Locate the cell with the specified text and output its [X, Y] center coordinate. 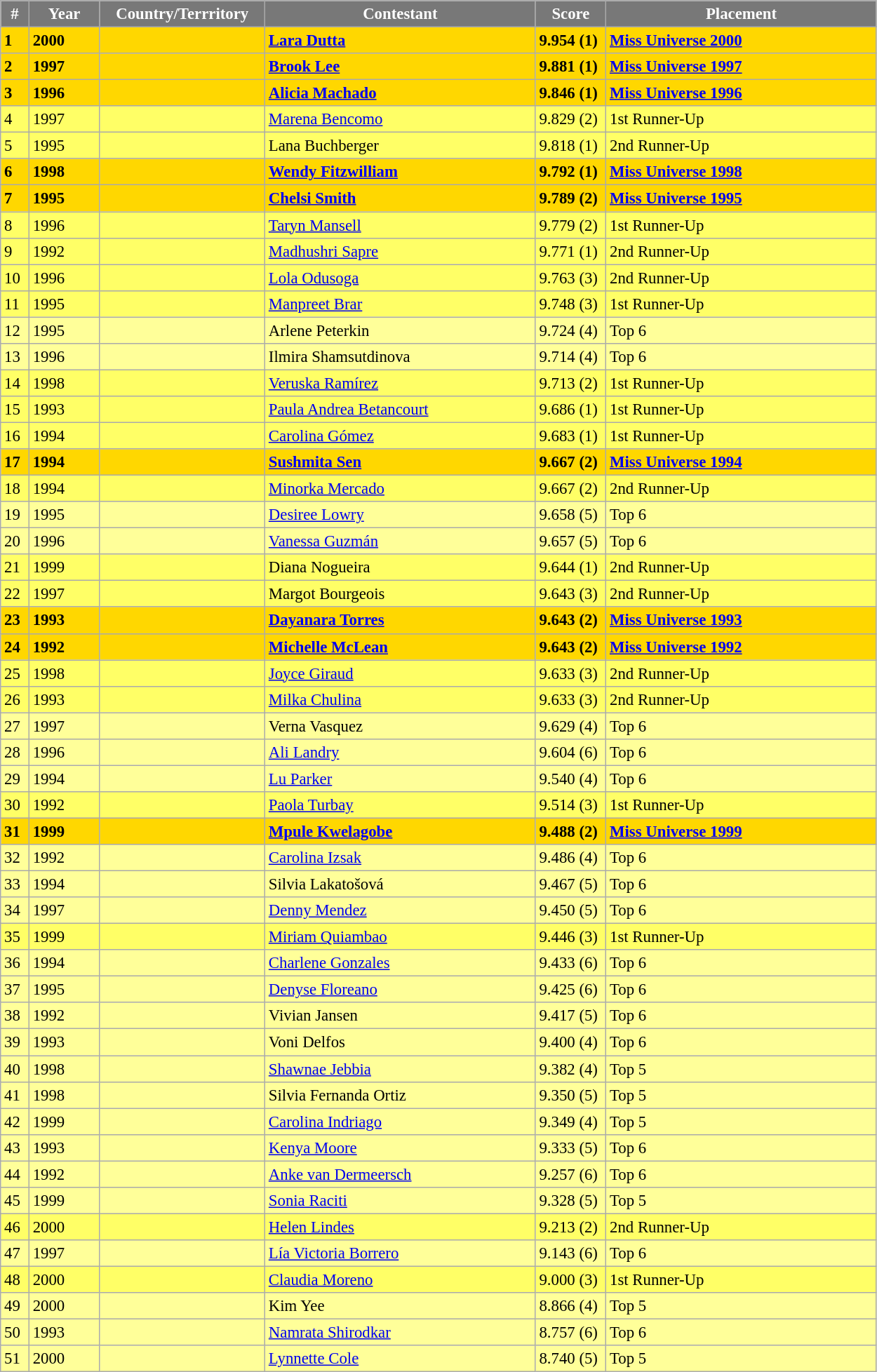
Denny Mendez [401, 910]
9.763 (3) [571, 278]
Sonia Raciti [401, 1201]
Lara Dutta [401, 41]
Dayanara Torres [401, 621]
Miss Universe 1992 [742, 647]
9.724 (4) [571, 330]
30 [15, 805]
35 [15, 937]
9.143 (6) [571, 1253]
9.658 (5) [571, 515]
48 [15, 1279]
8.757 (6) [571, 1333]
Placement [742, 14]
9.000 (3) [571, 1279]
Lu Parker [401, 779]
39 [15, 1042]
9.400 (4) [571, 1042]
9.382 (4) [571, 1069]
9.629 (4) [571, 726]
9.604 (6) [571, 753]
45 [15, 1201]
16 [15, 436]
28 [15, 753]
8.740 (5) [571, 1359]
Shawnae Jebbia [401, 1069]
Lynnette Cole [401, 1359]
Lana Buchberger [401, 146]
Margot Bourgeois [401, 594]
9.818 (1) [571, 146]
9.829 (2) [571, 119]
Milka Chulina [401, 699]
9.450 (5) [571, 910]
9.433 (6) [571, 963]
34 [15, 910]
37 [15, 990]
Helen Lindes [401, 1227]
21 [15, 567]
Vivian Jansen [401, 1016]
Veruska Ramírez [401, 383]
9.771 (1) [571, 251]
9.467 (5) [571, 885]
Minorka Mercado [401, 489]
Denyse Floreano [401, 990]
22 [15, 594]
19 [15, 515]
51 [15, 1359]
5 [15, 146]
33 [15, 885]
9.349 (4) [571, 1122]
9.881 (1) [571, 67]
Carolina Indriago [401, 1122]
Miss Universe 1997 [742, 67]
Miss Universe 1995 [742, 199]
9.540 (4) [571, 779]
31 [15, 831]
Namrata Shirodkar [401, 1333]
9 [15, 251]
Kim Yee [401, 1306]
9.779 (2) [571, 225]
18 [15, 489]
1 [15, 41]
36 [15, 963]
2 [15, 67]
Diana Nogueira [401, 567]
Ilmira Shamsutdinova [401, 357]
44 [15, 1174]
43 [15, 1148]
Paola Turbay [401, 805]
Miss Universe 1993 [742, 621]
6 [15, 172]
Michelle McLean [401, 647]
8.866 (4) [571, 1306]
15 [15, 410]
Charlene Gonzales [401, 963]
Miss Universe 2000 [742, 41]
Verna Vasquez [401, 726]
9.213 (2) [571, 1227]
9.643 (3) [571, 594]
Taryn Mansell [401, 225]
25 [15, 673]
9.686 (1) [571, 410]
27 [15, 726]
Miss Universe 1996 [742, 93]
41 [15, 1095]
Voni Delfos [401, 1042]
9.954 (1) [571, 41]
46 [15, 1227]
Marena Bencomo [401, 119]
9.714 (4) [571, 357]
12 [15, 330]
26 [15, 699]
9.846 (1) [571, 93]
24 [15, 647]
Country/Terrritory [182, 14]
Brook Lee [401, 67]
32 [15, 858]
Silvia Fernanda Ortiz [401, 1095]
38 [15, 1016]
9.417 (5) [571, 1016]
17 [15, 462]
Miss Universe 1994 [742, 462]
Wendy Fitzwilliam [401, 172]
Manpreet Brar [401, 304]
49 [15, 1306]
Madhushri Sapre [401, 251]
14 [15, 383]
Lía Victoria Borrero [401, 1253]
Miss Universe 1998 [742, 172]
50 [15, 1333]
# [15, 14]
Miss Universe 1999 [742, 831]
Vanessa Guzmán [401, 542]
9.488 (2) [571, 831]
9.657 (5) [571, 542]
20 [15, 542]
9.789 (2) [571, 199]
Joyce Giraud [401, 673]
Ali Landry [401, 753]
Carolina Izsak [401, 858]
9.748 (3) [571, 304]
9.713 (2) [571, 383]
4 [15, 119]
Anke van Dermeersch [401, 1174]
9.425 (6) [571, 990]
Score [571, 14]
Year [65, 14]
9.486 (4) [571, 858]
13 [15, 357]
23 [15, 621]
40 [15, 1069]
9.683 (1) [571, 436]
9.333 (5) [571, 1148]
9.446 (3) [571, 937]
Alicia Machado [401, 93]
8 [15, 225]
Miriam Quiambao [401, 937]
9.257 (6) [571, 1174]
3 [15, 93]
42 [15, 1122]
11 [15, 304]
Chelsi Smith [401, 199]
9.792 (1) [571, 172]
Paula Andrea Betancourt [401, 410]
9.350 (5) [571, 1095]
Claudia Moreno [401, 1279]
Kenya Moore [401, 1148]
Arlene Peterkin [401, 330]
Silvia Lakatošová [401, 885]
Desiree Lowry [401, 515]
Lola Odusoga [401, 278]
10 [15, 278]
9.644 (1) [571, 567]
Contestant [401, 14]
Mpule Kwelagobe [401, 831]
Sushmita Sen [401, 462]
9.514 (3) [571, 805]
47 [15, 1253]
29 [15, 779]
7 [15, 199]
Carolina Gómez [401, 436]
9.328 (5) [571, 1201]
